Locate the cell with the specified text and output its (x, y) center coordinate. 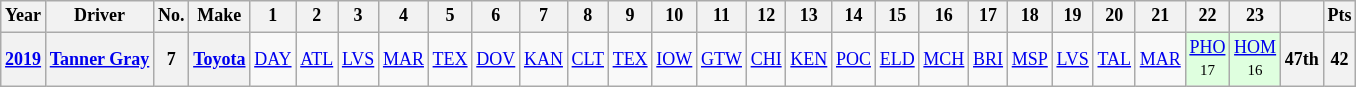
PHO17 (1208, 59)
Year (24, 16)
8 (588, 16)
3 (358, 16)
Driver (99, 16)
16 (944, 16)
10 (674, 16)
21 (1160, 16)
MSP (1030, 59)
Make (220, 16)
ATL (317, 59)
DAY (273, 59)
42 (1340, 59)
CHI (766, 59)
2019 (24, 59)
TAL (1114, 59)
KAN (544, 59)
9 (630, 16)
22 (1208, 16)
ELD (897, 59)
CLT (588, 59)
Pts (1340, 16)
MCH (944, 59)
BRI (988, 59)
GTW (722, 59)
12 (766, 16)
IOW (674, 59)
2 (317, 16)
47th (1302, 59)
HOM16 (1256, 59)
4 (404, 16)
6 (496, 16)
14 (854, 16)
18 (1030, 16)
POC (854, 59)
Toyota (220, 59)
20 (1114, 16)
KEN (809, 59)
19 (1072, 16)
Tanner Gray (99, 59)
1 (273, 16)
13 (809, 16)
No. (172, 16)
15 (897, 16)
23 (1256, 16)
DOV (496, 59)
11 (722, 16)
5 (450, 16)
17 (988, 16)
